Determine the [X, Y] coordinate at the center of the cell enclosing the given text.  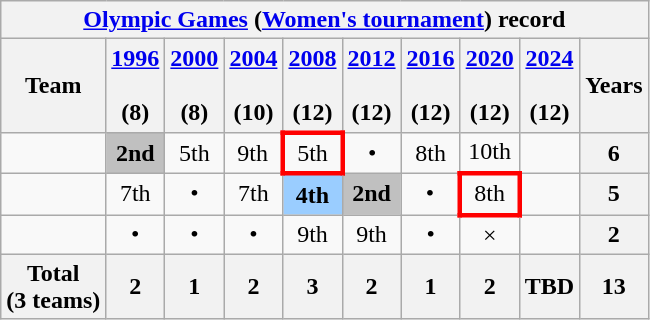
2008(12) [312, 86]
4th [312, 194]
6 [614, 152]
TBD [549, 286]
13 [614, 286]
Team [54, 86]
Years [614, 86]
Olympic Games (Women's tournament) record [324, 20]
2004(10) [254, 86]
2020(12) [490, 86]
2024(12) [549, 86]
5 [614, 194]
10th [490, 152]
2016(12) [430, 86]
1996(8) [136, 86]
2012(12) [372, 86]
3 [312, 286]
2000(8) [194, 86]
Total(3 teams) [54, 286]
× [490, 234]
